Locate the cell with the specified text and output its [x, y] center coordinate. 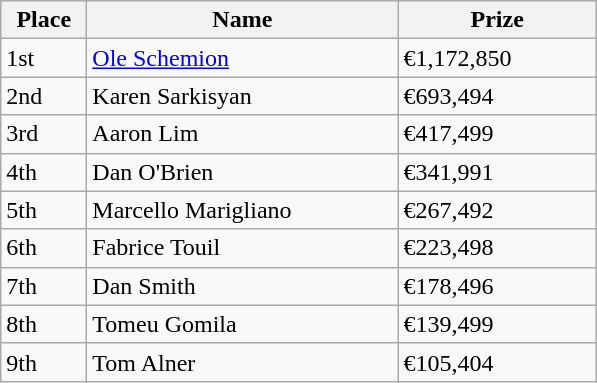
€267,492 [498, 210]
1st [44, 58]
Name [242, 20]
2nd [44, 96]
8th [44, 324]
€1,172,850 [498, 58]
3rd [44, 134]
€139,499 [498, 324]
Prize [498, 20]
€341,991 [498, 172]
€693,494 [498, 96]
Aaron Lim [242, 134]
€223,498 [498, 248]
€105,404 [498, 362]
€178,496 [498, 286]
Dan O'Brien [242, 172]
Fabrice Touil [242, 248]
€417,499 [498, 134]
4th [44, 172]
Tomeu Gomila [242, 324]
Marcello Marigliano [242, 210]
7th [44, 286]
Place [44, 20]
Tom Alner [242, 362]
Dan Smith [242, 286]
Ole Schemion [242, 58]
9th [44, 362]
Karen Sarkisyan [242, 96]
5th [44, 210]
6th [44, 248]
